Detect which cell encompasses the target text, then output its [x, y] center coordinate. 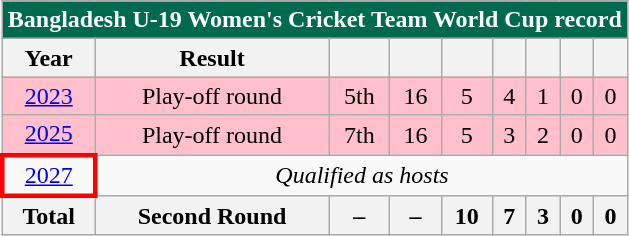
10 [466, 216]
7th [360, 135]
5th [360, 96]
1 [543, 96]
Total [48, 216]
Qualified as hosts [361, 174]
Year [48, 58]
2023 [48, 96]
Result [212, 58]
7 [509, 216]
2027 [48, 174]
2 [543, 135]
2025 [48, 135]
Second Round [212, 216]
Bangladesh U-19 Women's Cricket Team World Cup record [314, 20]
4 [509, 96]
